Output the [X, Y] coordinate of the center of the cell containing the given text.  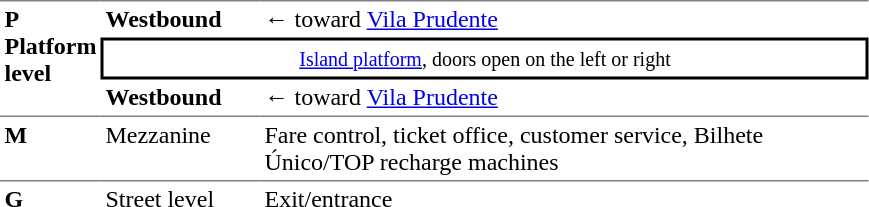
PPlatform level [50, 58]
Fare control, ticket office, customer service, Bilhete Único/TOP recharge machines [564, 148]
Island platform, doors open on the left or right [485, 59]
Mezzanine [180, 148]
M [50, 148]
